Identify which cell holds the provided text, then report its [x, y] central coordinate. 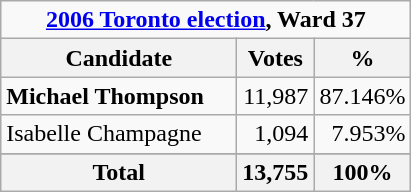
87.146% [362, 96]
2006 Toronto election, Ward 37 [206, 20]
Total [119, 172]
13,755 [276, 172]
Michael Thompson [119, 96]
11,987 [276, 96]
Isabelle Champagne [119, 134]
Candidate [119, 58]
1,094 [276, 134]
Votes [276, 58]
7.953% [362, 134]
100% [362, 172]
% [362, 58]
